Return the (X, Y) coordinate for the center point of the cell that contains the specified text.  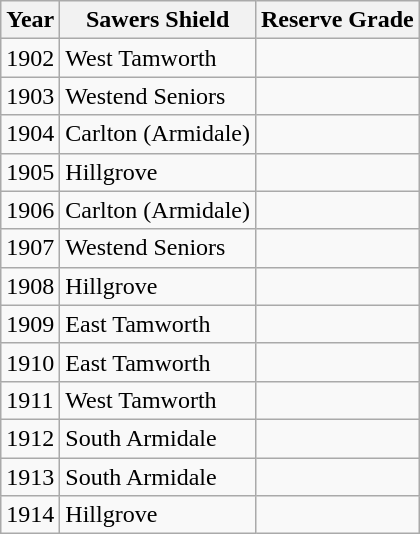
1909 (30, 324)
Sawers Shield (158, 20)
1907 (30, 248)
1912 (30, 438)
1905 (30, 172)
1911 (30, 400)
1914 (30, 515)
Year (30, 20)
1903 (30, 96)
1913 (30, 477)
1906 (30, 210)
1904 (30, 134)
1902 (30, 58)
Reserve Grade (337, 20)
1908 (30, 286)
1910 (30, 362)
